Identify which cell holds the provided text, then report its [x, y] central coordinate. 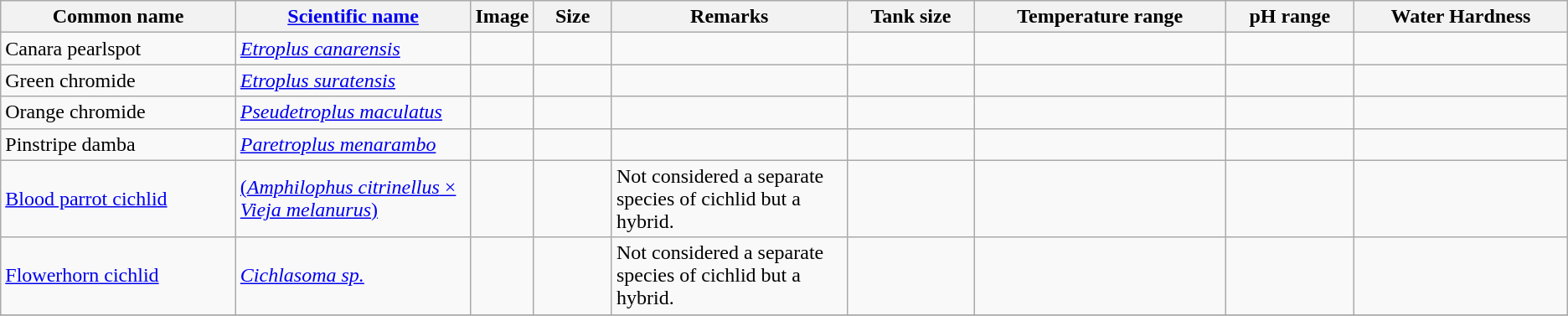
Etroplus suratensis [353, 80]
Orange chromide [119, 112]
Water Hardness [1461, 17]
Pseudetroplus maculatus [353, 112]
(Amphilophus citrinellus × Vieja melanurus) [353, 199]
Scientific name [353, 17]
Etroplus canarensis [353, 49]
pH range [1290, 17]
Tank size [911, 17]
Flowerhorn cichlid [119, 276]
Canara pearlspot [119, 49]
Green chromide [119, 80]
Cichlasoma sp. [353, 276]
Pinstripe damba [119, 144]
Image [503, 17]
Size [573, 17]
Blood parrot cichlid [119, 199]
Common name [119, 17]
Remarks [729, 17]
Paretroplus menarambo [353, 144]
Temperature range [1101, 17]
